Provide the (x, y) coordinate of the cell's center where the given text is located.  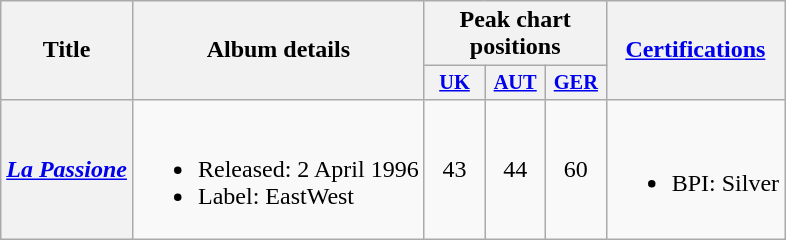
Released: 2 April 1996Label: EastWest (278, 169)
GER (576, 83)
AUT (516, 83)
Certifications (695, 50)
Title (67, 50)
La Passione (67, 169)
60 (576, 169)
44 (516, 169)
43 (454, 169)
Peak chart positions (515, 34)
Album details (278, 50)
UK (454, 83)
BPI: Silver (695, 169)
